Pinpoint the cell where the given text exists, returning its (x, y) midpoint coordinate. 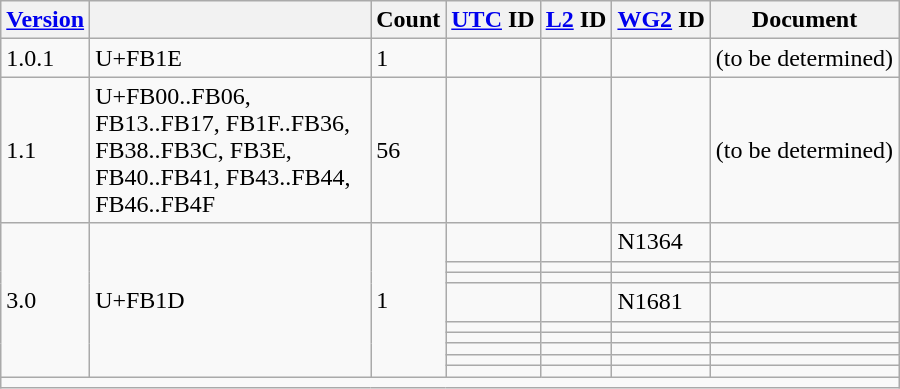
U+FB00..FB06, FB13..FB17, FB1F..FB36, FB38..FB3C, FB3E, FB40..FB41, FB43..FB44, FB46..FB4F (230, 150)
WG2 ID (661, 20)
56 (408, 150)
1.1 (46, 150)
U+FB1E (230, 58)
Version (46, 20)
UTC ID (493, 20)
1.0.1 (46, 58)
Count (408, 20)
3.0 (46, 300)
Document (804, 20)
N1364 (661, 242)
L2 ID (576, 20)
U+FB1D (230, 300)
N1681 (661, 302)
